Find where the given text appears and provide that cell's center as [x, y] coordinate. 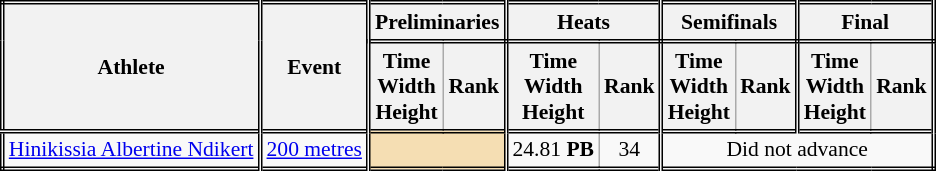
Did not advance [797, 150]
200 metres [314, 150]
24.81 PB [552, 150]
Hinikissia Albertine Ndikert [131, 150]
Event [314, 67]
Preliminaries [436, 22]
Final [865, 22]
Semifinals [729, 22]
34 [630, 150]
Athlete [131, 67]
Heats [584, 22]
